Capture the cell that displays the provided text and extract its (x, y) central coordinate. 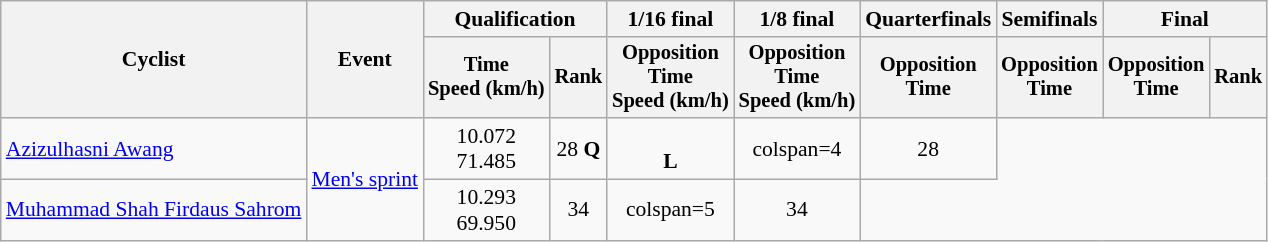
1/16 final (670, 19)
L (670, 148)
colspan=5 (670, 210)
10.07271.485 (486, 148)
Final (1185, 19)
Men's sprint (364, 179)
10.29369.950 (486, 210)
Muhammad Shah Firdaus Sahrom (154, 210)
TimeSpeed (km/h) (486, 78)
Azizulhasni Awang (154, 148)
Cyclist (154, 60)
Semifinals (1050, 19)
Event (364, 60)
28 Q (579, 148)
1/8 final (798, 19)
Qualification (515, 19)
colspan=4 (798, 148)
28 (928, 148)
Quarterfinals (928, 19)
